Identify which cell holds the provided text, then report its (X, Y) central coordinate. 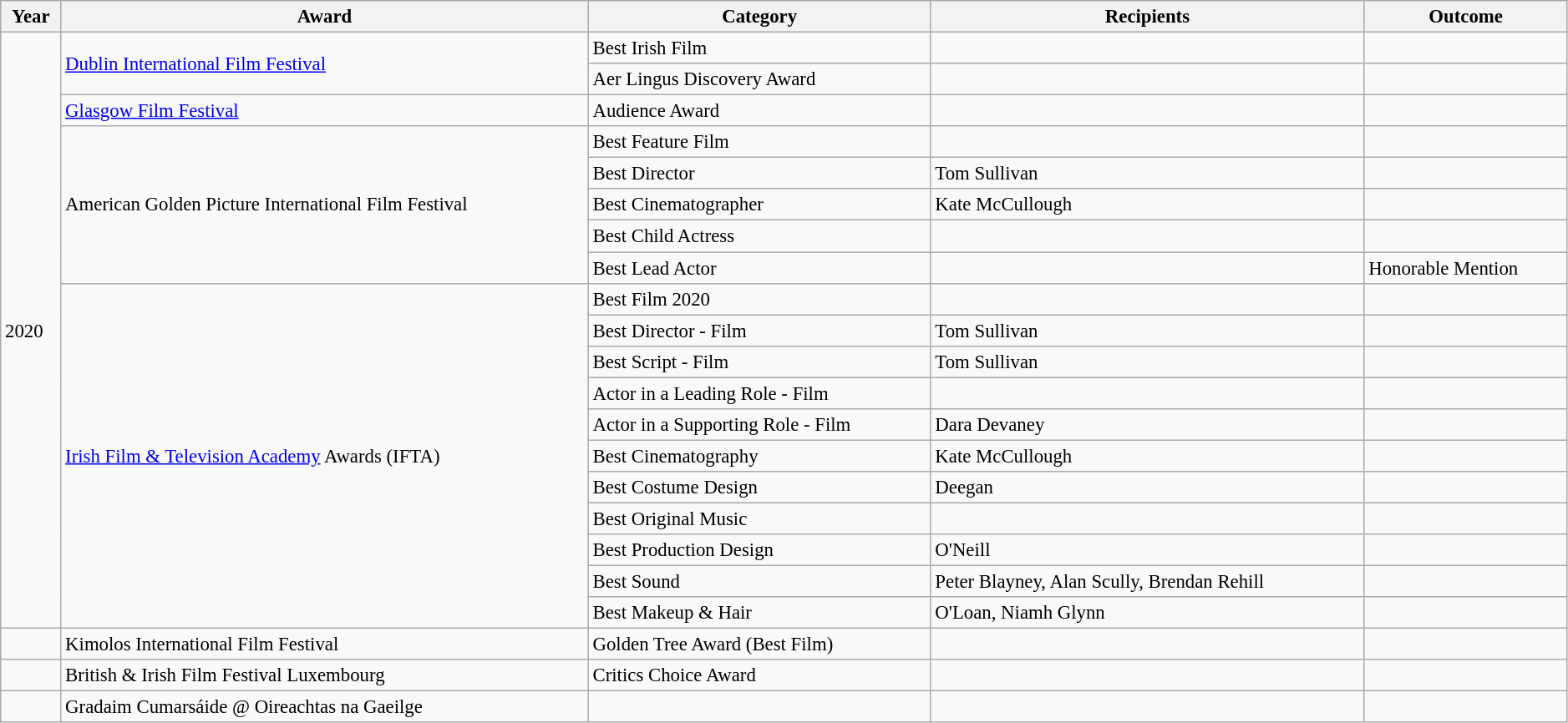
Best Cinematographer (759, 205)
Category (759, 17)
Golden Tree Award (Best Film) (759, 645)
Dara Devaney (1148, 425)
Honorable Mention (1465, 268)
Dublin International Film Festival (324, 63)
Best Director - Film (759, 331)
Outcome (1465, 17)
Best Production Design (759, 550)
Recipients (1148, 17)
Best Film 2020 (759, 299)
Audience Award (759, 111)
O'Loan, Niamh Glynn (1148, 613)
Best Irish Film (759, 48)
Best Costume Design (759, 488)
Kimolos International Film Festival (324, 645)
Actor in a Supporting Role - Film (759, 425)
Best Original Music (759, 518)
Best Cinematography (759, 456)
American Golden Picture International Film Festival (324, 205)
Best Script - Film (759, 361)
Actor in a Leading Role - Film (759, 393)
Best Director (759, 174)
Award (324, 17)
Best Lead Actor (759, 268)
Glasgow Film Festival (324, 111)
British & Irish Film Festival Luxembourg (324, 675)
O'Neill (1148, 550)
Year (31, 17)
Critics Choice Award (759, 675)
Deegan (1148, 488)
Best Feature Film (759, 142)
2020 (31, 331)
Best Child Actress (759, 236)
Best Sound (759, 582)
Gradaim Cumarsáide @ Oireachtas na Gaeilge (324, 707)
Peter Blayney, Alan Scully, Brendan Rehill (1148, 582)
Aer Lingus Discovery Award (759, 79)
Irish Film & Television Academy Awards (IFTA) (324, 456)
Best Makeup & Hair (759, 613)
